Scan for the cell matching the given text and deliver its [x, y] coordinate at center. 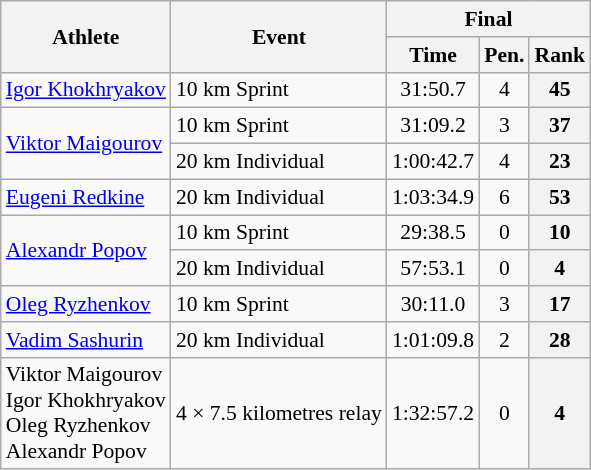
Eugeni Redkine [86, 197]
31:09.2 [433, 126]
17 [560, 304]
Alexandr Popov [86, 250]
30:11.0 [433, 304]
1:01:09.8 [433, 340]
6 [504, 197]
Igor Khokhryakov [86, 90]
Oleg Ryzhenkov [86, 304]
Viktor MaigourovIgor KhokhryakovOleg RyzhenkovAlexandr Popov [86, 413]
29:38.5 [433, 233]
Final [488, 19]
Time [433, 55]
31:50.7 [433, 90]
4 × 7.5 kilometres relay [279, 413]
Rank [560, 55]
23 [560, 162]
Event [279, 36]
1:00:42.7 [433, 162]
Athlete [86, 36]
Pen. [504, 55]
57:53.1 [433, 269]
Viktor Maigourov [86, 144]
1:32:57.2 [433, 413]
10 [560, 233]
53 [560, 197]
Vadim Sashurin [86, 340]
37 [560, 126]
45 [560, 90]
2 [504, 340]
1:03:34.9 [433, 197]
28 [560, 340]
